Detect which cell encompasses the target text, then output its (x, y) center coordinate. 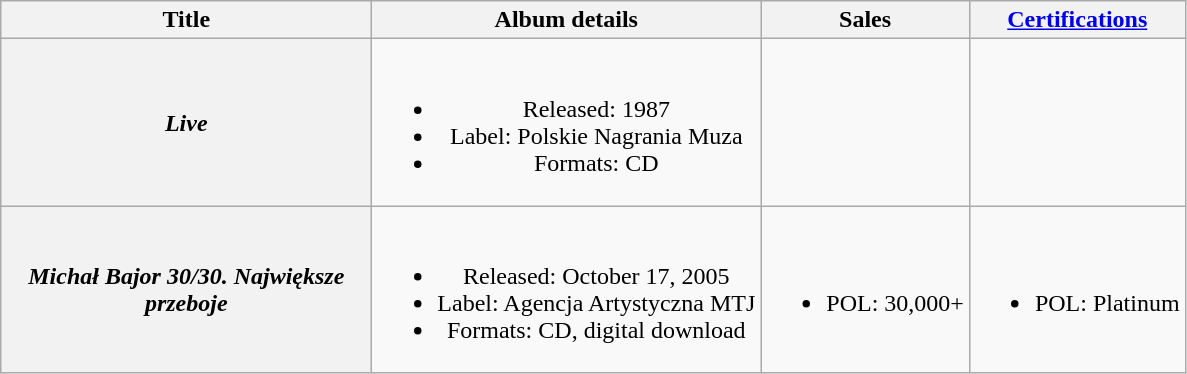
Live (186, 122)
Michał Bajor 30/30. Największe przeboje (186, 290)
POL: 30,000+ (866, 290)
Certifications (1077, 20)
Sales (866, 20)
Album details (566, 20)
Released: 1987Label: Polskie Nagrania MuzaFormats: CD (566, 122)
Released: October 17, 2005Label: Agencja Artystyczna MTJFormats: CD, digital download (566, 290)
POL: Platinum (1077, 290)
Title (186, 20)
